Extract the (x, y) coordinate from the center of the cell holding the provided text.  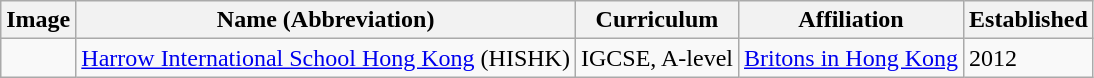
2012 (1029, 58)
IGCSE, A-level (656, 58)
Affiliation (850, 20)
Curriculum (656, 20)
Image (38, 20)
Britons in Hong Kong (850, 58)
Established (1029, 20)
Harrow International School Hong Kong (HISHK) (326, 58)
Name (Abbreviation) (326, 20)
